From the cell containing the given text, extract its center point as [X, Y] coordinate. 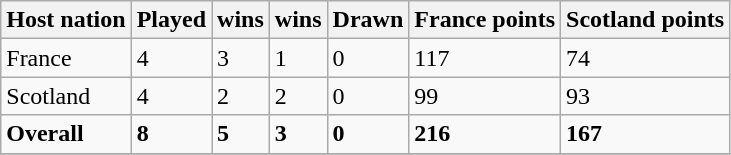
117 [485, 58]
167 [646, 134]
France [66, 58]
1 [298, 58]
Scotland [66, 96]
93 [646, 96]
Played [171, 20]
Drawn [368, 20]
74 [646, 58]
France points [485, 20]
216 [485, 134]
5 [241, 134]
Host nation [66, 20]
Overall [66, 134]
99 [485, 96]
8 [171, 134]
Scotland points [646, 20]
